Detect which cell encompasses the target text, then output its (X, Y) center coordinate. 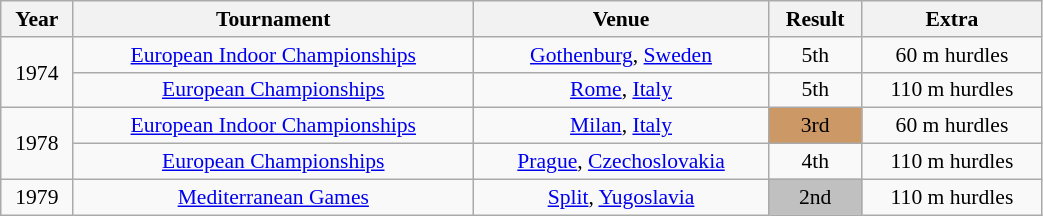
Prague, Czechoslovakia (622, 162)
Split, Yugoslavia (622, 197)
1979 (37, 197)
Tournament (274, 19)
Gothenburg, Sweden (622, 55)
Venue (622, 19)
4th (814, 162)
2nd (814, 197)
Year (37, 19)
Rome, Italy (622, 90)
1978 (37, 144)
1974 (37, 72)
Extra (952, 19)
Result (814, 19)
3rd (814, 126)
Mediterranean Games (274, 197)
Milan, Italy (622, 126)
